Pinpoint the cell where the given text exists, returning its [X, Y] midpoint coordinate. 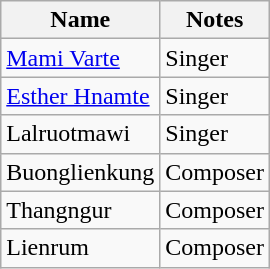
Lalruotmawi [80, 134]
Buonglienkung [80, 172]
Lienrum [80, 248]
Mami Varte [80, 58]
Esther Hnamte [80, 96]
Thangngur [80, 210]
Notes [215, 20]
Name [80, 20]
